Detect which cell encompasses the target text, then output its [x, y] center coordinate. 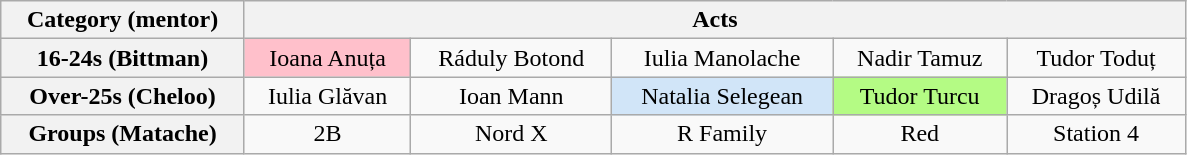
R Family [722, 134]
Ioana Anuța [328, 58]
Nord X [512, 134]
Natalia Selegean [722, 96]
Ráduly Botond [512, 58]
Red [920, 134]
Groups (Matache) [123, 134]
Tudor Toduț [1096, 58]
Tudor Turcu [920, 96]
Acts [714, 20]
2B [328, 134]
Category (mentor) [123, 20]
Over-25s (Cheloo) [123, 96]
Iulia Glăvan [328, 96]
16-24s (Bittman) [123, 58]
Station 4 [1096, 134]
Nadir Tamuz [920, 58]
Dragoș Udilă [1096, 96]
Iulia Manolache [722, 58]
Ioan Mann [512, 96]
